Return (x, y) of the center of cell containing provided text 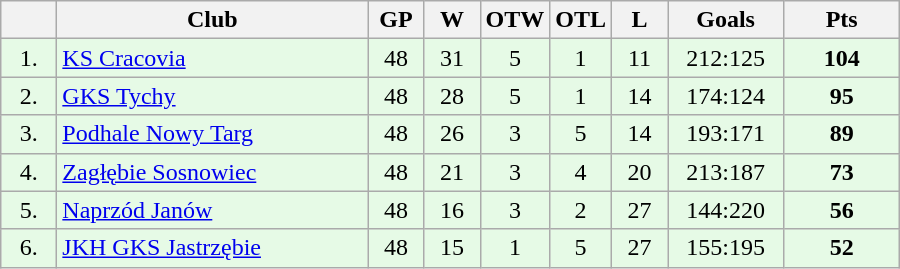
174:124 (726, 96)
52 (842, 248)
5. (29, 210)
11 (640, 58)
144:220 (726, 210)
OTL (581, 20)
4. (29, 172)
95 (842, 96)
2. (29, 96)
73 (842, 172)
JKH GKS Jastrzębie (212, 248)
1. (29, 58)
3. (29, 134)
16 (452, 210)
26 (452, 134)
104 (842, 58)
W (452, 20)
212:125 (726, 58)
Podhale Nowy Targ (212, 134)
GKS Tychy (212, 96)
4 (581, 172)
31 (452, 58)
15 (452, 248)
213:187 (726, 172)
GP (396, 20)
Naprzód Janów (212, 210)
6. (29, 248)
193:171 (726, 134)
Goals (726, 20)
L (640, 20)
Zagłębie Sosnowiec (212, 172)
56 (842, 210)
20 (640, 172)
Pts (842, 20)
21 (452, 172)
OTW (515, 20)
KS Cracovia (212, 58)
89 (842, 134)
2 (581, 210)
28 (452, 96)
155:195 (726, 248)
Club (212, 20)
